For the text-containing cell, return its midpoint in [X, Y] coordinate format. 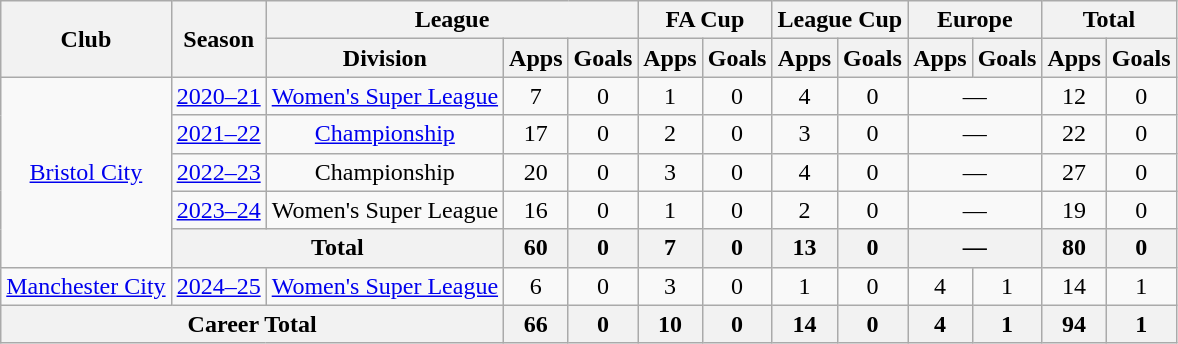
16 [536, 210]
Bristol City [86, 172]
2021–22 [218, 134]
2024–25 [218, 286]
2022–23 [218, 172]
Career Total [252, 324]
80 [1074, 248]
20 [536, 172]
13 [804, 248]
2023–24 [218, 210]
2020–21 [218, 96]
League [452, 20]
Club [86, 39]
Season [218, 39]
27 [1074, 172]
60 [536, 248]
6 [536, 286]
League Cup [840, 20]
Division [384, 58]
Manchester City [86, 286]
19 [1074, 210]
12 [1074, 96]
10 [670, 324]
17 [536, 134]
FA Cup [705, 20]
Europe [975, 20]
22 [1074, 134]
94 [1074, 324]
66 [536, 324]
